For the text-containing cell, return its midpoint in [x, y] coordinate format. 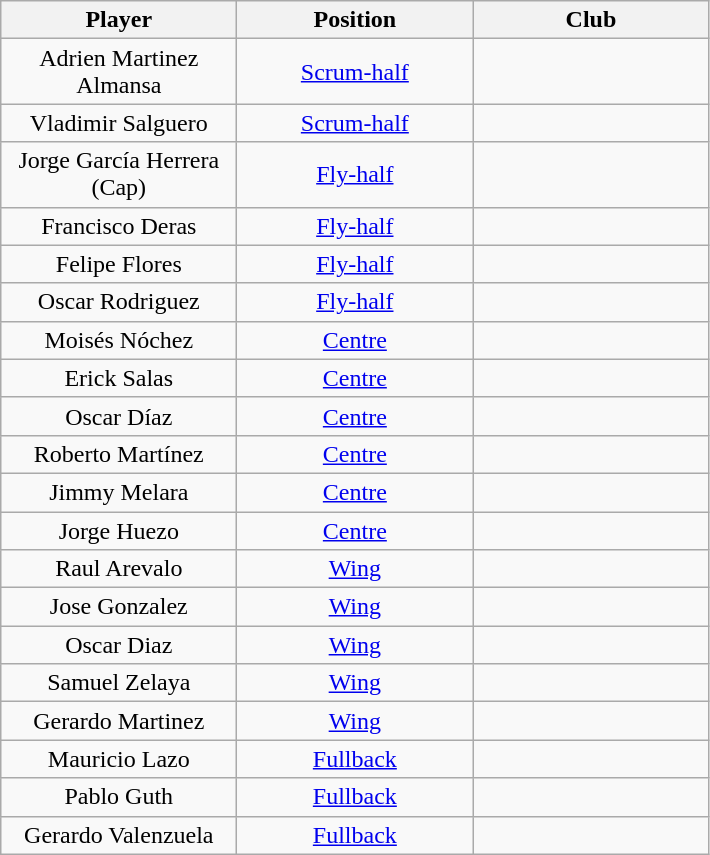
Roberto Martínez [119, 454]
Player [119, 20]
Oscar Rodriguez [119, 302]
Felipe Flores [119, 264]
Jimmy Melara [119, 492]
Jorge García Herrera (Cap) [119, 174]
Pablo Guth [119, 797]
Raul Arevalo [119, 569]
Jorge Huezo [119, 531]
Adrien Martinez Almansa [119, 72]
Gerardo Valenzuela [119, 835]
Club [591, 20]
Vladimir Salguero [119, 123]
Position [355, 20]
Francisco Deras [119, 226]
Samuel Zelaya [119, 683]
Moisés Nóchez [119, 340]
Mauricio Lazo [119, 759]
Jose Gonzalez [119, 607]
Oscar Diaz [119, 645]
Oscar Díaz [119, 416]
Erick Salas [119, 378]
Gerardo Martinez [119, 721]
